Capture the cell that displays the provided text and extract its [x, y] central coordinate. 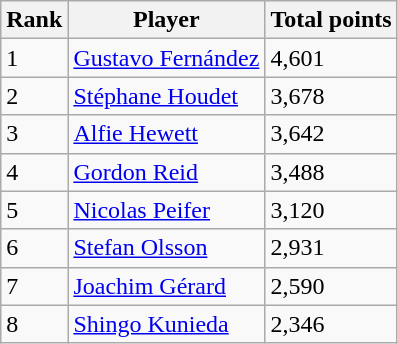
Rank [34, 20]
Gustavo Fernández [166, 58]
3,678 [331, 96]
Stéphane Houdet [166, 96]
Gordon Reid [166, 172]
Player [166, 20]
3,642 [331, 134]
Joachim Gérard [166, 286]
Nicolas Peifer [166, 210]
Stefan Olsson [166, 248]
5 [34, 210]
3,120 [331, 210]
4 [34, 172]
1 [34, 58]
Shingo Kunieda [166, 324]
4,601 [331, 58]
2,931 [331, 248]
2 [34, 96]
Alfie Hewett [166, 134]
7 [34, 286]
6 [34, 248]
3,488 [331, 172]
Total points [331, 20]
2,346 [331, 324]
3 [34, 134]
2,590 [331, 286]
8 [34, 324]
